From the cell containing the given text, extract its center point as (X, Y) coordinate. 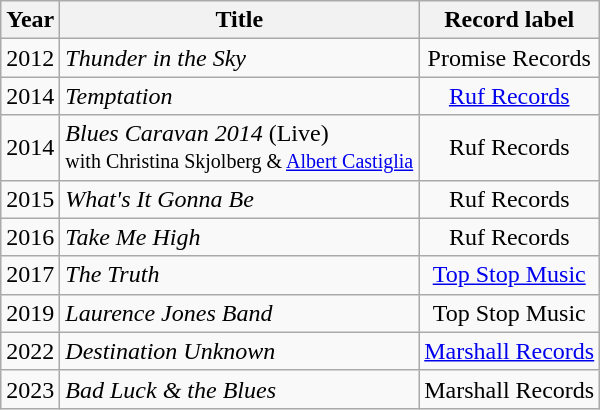
Year (30, 20)
2019 (30, 313)
The Truth (240, 275)
2015 (30, 199)
2017 (30, 275)
Laurence Jones Band (240, 313)
2023 (30, 389)
2022 (30, 351)
Blues Caravan 2014 (Live)with Christina Skjolberg & Albert Castiglia (240, 148)
Bad Luck & the Blues (240, 389)
Thunder in the Sky (240, 58)
Temptation (240, 96)
2016 (30, 237)
Title (240, 20)
Destination Unknown (240, 351)
Record label (510, 20)
2012 (30, 58)
Promise Records (510, 58)
What's It Gonna Be (240, 199)
Take Me High (240, 237)
